Search for the cell housing the specified text and yield its [x, y] center coordinate. 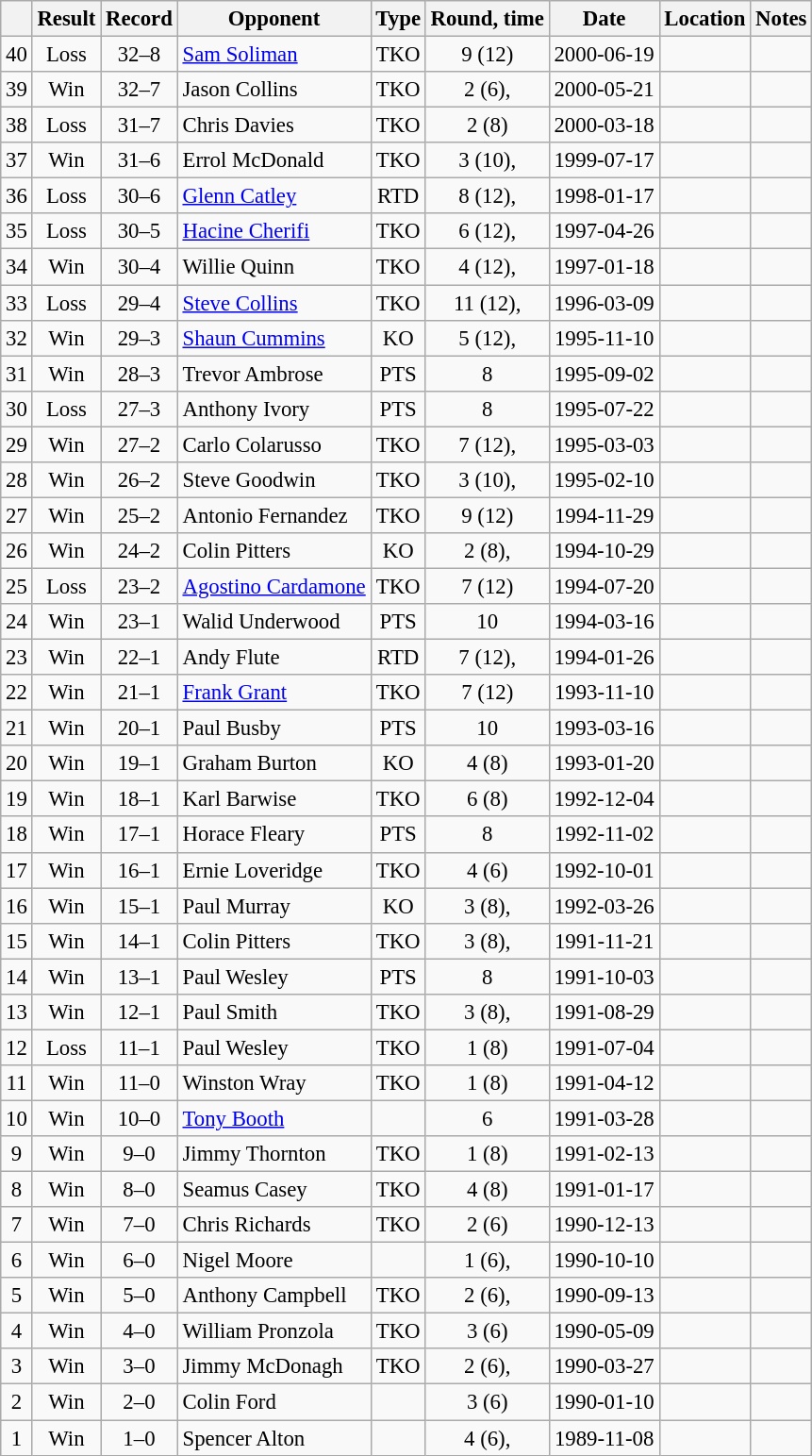
Paul Murray [273, 906]
30–5 [140, 231]
32–8 [140, 55]
1993-01-20 [604, 763]
1997-04-26 [604, 231]
4–0 [140, 1331]
21–1 [140, 693]
16 [17, 906]
1990-03-27 [604, 1367]
1989-11-08 [604, 1438]
1990-01-10 [604, 1402]
26 [17, 551]
Jimmy Thornton [273, 1154]
Paul Smith [273, 1013]
2 (8) [487, 126]
9 [17, 1154]
13 [17, 1013]
1994-01-26 [604, 658]
1990-12-13 [604, 1225]
2–0 [140, 1402]
Anthony Ivory [273, 409]
19–1 [140, 763]
4 (6) [487, 870]
Frank Grant [273, 693]
1991-04-12 [604, 1083]
1991-07-04 [604, 1047]
Carlo Colarusso [273, 444]
2000-03-18 [604, 126]
11–1 [140, 1047]
1990-09-13 [604, 1296]
33 [17, 303]
14–1 [140, 941]
1994-11-29 [604, 515]
8 (12), [487, 196]
Colin Ford [273, 1402]
1992-12-04 [604, 799]
17 [17, 870]
Sam Soliman [273, 55]
1 [17, 1438]
Graham Burton [273, 763]
31–7 [140, 126]
22–1 [140, 658]
36 [17, 196]
1991-01-17 [604, 1190]
1994-10-29 [604, 551]
Karl Barwise [273, 799]
11 (12), [487, 303]
1991-10-03 [604, 977]
2 [17, 1402]
20 [17, 763]
Trevor Ambrose [273, 374]
Round, time [487, 19]
40 [17, 55]
39 [17, 90]
2 (8), [487, 551]
Horace Fleary [273, 835]
26–2 [140, 480]
23–1 [140, 622]
6–0 [140, 1261]
Agostino Cardamone [273, 586]
Notes [781, 19]
Type [398, 19]
28 [17, 480]
1994-07-20 [604, 586]
Opponent [273, 19]
25–2 [140, 515]
29–4 [140, 303]
Ernie Loveridge [273, 870]
1991-02-13 [604, 1154]
Spencer Alton [273, 1438]
18–1 [140, 799]
1994-03-16 [604, 622]
1–0 [140, 1438]
5–0 [140, 1296]
1995-07-22 [604, 409]
Chris Davies [273, 126]
1996-03-09 [604, 303]
25 [17, 586]
6 (8) [487, 799]
30 [17, 409]
1990-10-10 [604, 1261]
17–1 [140, 835]
4 (6), [487, 1438]
15 [17, 941]
7 [17, 1225]
28–3 [140, 374]
1993-11-10 [604, 693]
Jason Collins [273, 90]
5 [17, 1296]
4 [17, 1331]
2000-05-21 [604, 90]
2 (6) [487, 1225]
1999-07-17 [604, 160]
Chris Richards [273, 1225]
10–0 [140, 1118]
31–6 [140, 160]
1998-01-17 [604, 196]
24–2 [140, 551]
1991-11-21 [604, 941]
2000-06-19 [604, 55]
Glenn Catley [273, 196]
1992-11-02 [604, 835]
32 [17, 338]
30–6 [140, 196]
Willie Quinn [273, 267]
Location [705, 19]
27–3 [140, 409]
Tony Booth [273, 1118]
27 [17, 515]
Record [140, 19]
Errol McDonald [273, 160]
38 [17, 126]
William Pronzola [273, 1331]
1995-02-10 [604, 480]
Winston Wray [273, 1083]
18 [17, 835]
22 [17, 693]
11 [17, 1083]
29–3 [140, 338]
1995-03-03 [604, 444]
21 [17, 728]
19 [17, 799]
Shaun Cummins [273, 338]
1992-10-01 [604, 870]
Nigel Moore [273, 1261]
1991-08-29 [604, 1013]
13–1 [140, 977]
Steve Goodwin [273, 480]
30–4 [140, 267]
29 [17, 444]
Result [66, 19]
Jimmy McDonagh [273, 1367]
Date [604, 19]
31 [17, 374]
7–0 [140, 1225]
Paul Busby [273, 728]
1995-11-10 [604, 338]
3–0 [140, 1367]
12–1 [140, 1013]
1993-03-16 [604, 728]
23–2 [140, 586]
16–1 [140, 870]
Steve Collins [273, 303]
1992-03-26 [604, 906]
Hacine Cherifi [273, 231]
37 [17, 160]
1997-01-18 [604, 267]
34 [17, 267]
6 (12), [487, 231]
1995-09-02 [604, 374]
Walid Underwood [273, 622]
1990-05-09 [604, 1331]
12 [17, 1047]
1991-03-28 [604, 1118]
14 [17, 977]
9–0 [140, 1154]
Seamus Casey [273, 1190]
Anthony Campbell [273, 1296]
3 [17, 1367]
1 (6), [487, 1261]
Andy Flute [273, 658]
4 (12), [487, 267]
24 [17, 622]
5 (12), [487, 338]
15–1 [140, 906]
35 [17, 231]
32–7 [140, 90]
20–1 [140, 728]
27–2 [140, 444]
23 [17, 658]
11–0 [140, 1083]
8–0 [140, 1190]
Antonio Fernandez [273, 515]
